Return [X, Y] of the center of cell containing provided text 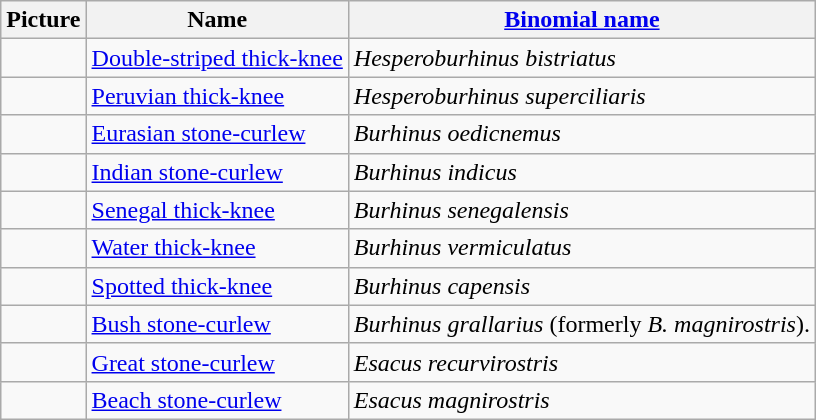
Burhinus indicus [582, 172]
Name [217, 20]
Hesperoburhinus superciliaris [582, 96]
Esacus magnirostris [582, 400]
Burhinus oedicnemus [582, 134]
Burhinus vermiculatus [582, 248]
Esacus recurvirostris [582, 362]
Spotted thick-knee [217, 286]
Peruvian thick-knee [217, 96]
Picture [44, 20]
Burhinus senegalensis [582, 210]
Binomial name [582, 20]
Great stone-curlew [217, 362]
Burhinus capensis [582, 286]
Double-striped thick-knee [217, 58]
Eurasian stone-curlew [217, 134]
Beach stone-curlew [217, 400]
Burhinus grallarius (formerly B. magnirostris). [582, 324]
Bush stone-curlew [217, 324]
Water thick-knee [217, 248]
Senegal thick-knee [217, 210]
Hesperoburhinus bistriatus [582, 58]
Indian stone-curlew [217, 172]
